For the text-containing cell, return its midpoint in (X, Y) coordinate format. 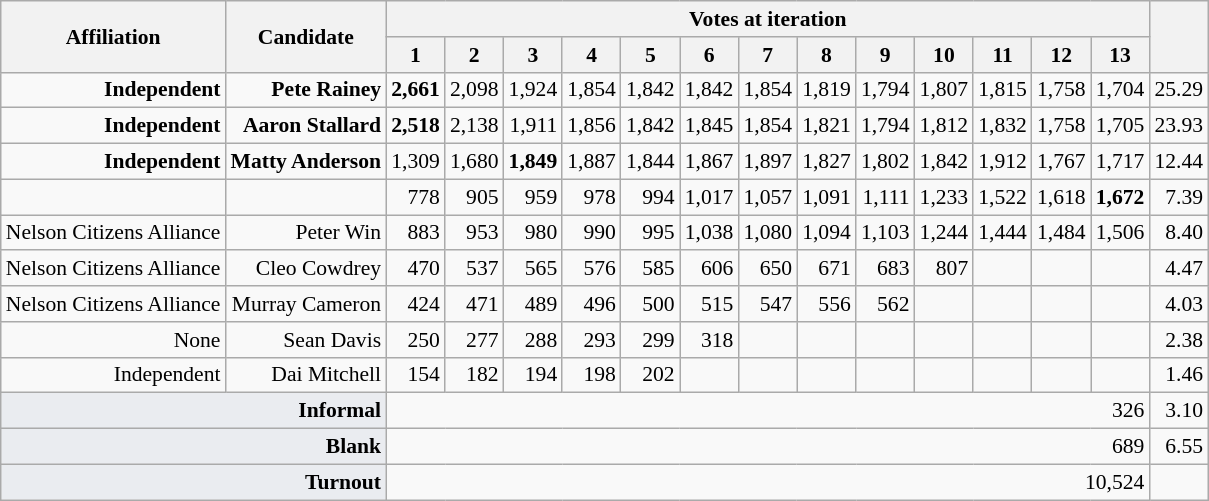
683 (886, 269)
277 (474, 340)
1,091 (826, 197)
1,038 (710, 233)
8.40 (1178, 233)
1,680 (474, 162)
1,080 (768, 233)
299 (650, 340)
1,244 (944, 233)
Peter Win (306, 233)
Aaron Stallard (306, 126)
424 (416, 304)
1,233 (944, 197)
293 (592, 340)
470 (416, 269)
978 (592, 197)
883 (416, 233)
1,845 (710, 126)
994 (650, 197)
318 (710, 340)
182 (474, 375)
Candidate (306, 36)
Cleo Cowdrey (306, 269)
496 (592, 304)
1,856 (592, 126)
Informal (194, 411)
1,832 (1002, 126)
250 (416, 340)
1,912 (1002, 162)
1,849 (534, 162)
1,887 (592, 162)
12 (1062, 55)
1,057 (768, 197)
5 (650, 55)
13 (1120, 55)
1,924 (534, 90)
8 (826, 55)
1 (416, 55)
Pete Rainey (306, 90)
Sean Davis (306, 340)
995 (650, 233)
1,094 (826, 233)
1,672 (1120, 197)
25.29 (1178, 90)
Votes at iteration (768, 19)
1,911 (534, 126)
6 (710, 55)
556 (826, 304)
1,812 (944, 126)
606 (710, 269)
471 (474, 304)
537 (474, 269)
1,704 (1120, 90)
288 (534, 340)
23.93 (1178, 126)
2.38 (1178, 340)
1,897 (768, 162)
154 (416, 375)
2,138 (474, 126)
565 (534, 269)
12.44 (1178, 162)
1,821 (826, 126)
1,111 (886, 197)
7.39 (1178, 197)
1,506 (1120, 233)
980 (534, 233)
1,705 (1120, 126)
None (114, 340)
Dai Mitchell (306, 375)
10 (944, 55)
1,867 (710, 162)
990 (592, 233)
576 (592, 269)
4.47 (1178, 269)
959 (534, 197)
1,618 (1062, 197)
6.55 (1178, 447)
2,098 (474, 90)
515 (710, 304)
1,815 (1002, 90)
1,017 (710, 197)
585 (650, 269)
3 (534, 55)
1,802 (886, 162)
1,807 (944, 90)
1,103 (886, 233)
Matty Anderson (306, 162)
1,444 (1002, 233)
Turnout (194, 482)
547 (768, 304)
2 (474, 55)
326 (768, 411)
4.03 (1178, 304)
650 (768, 269)
1,827 (826, 162)
194 (534, 375)
1,522 (1002, 197)
11 (1002, 55)
689 (768, 447)
905 (474, 197)
2,661 (416, 90)
Affiliation (114, 36)
2,518 (416, 126)
1,484 (1062, 233)
4 (592, 55)
1.46 (1178, 375)
1,844 (650, 162)
562 (886, 304)
9 (886, 55)
3.10 (1178, 411)
1,819 (826, 90)
10,524 (768, 482)
1,767 (1062, 162)
7 (768, 55)
807 (944, 269)
500 (650, 304)
Murray Cameron (306, 304)
671 (826, 269)
198 (592, 375)
Blank (194, 447)
1,717 (1120, 162)
1,309 (416, 162)
953 (474, 233)
202 (650, 375)
489 (534, 304)
778 (416, 197)
